Pinpoint the cell where the given text exists, returning its (x, y) midpoint coordinate. 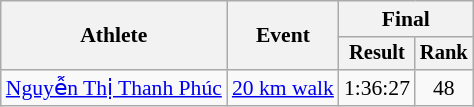
20 km walk (283, 88)
Rank (444, 54)
Result (377, 54)
1:36:27 (377, 88)
48 (444, 88)
Athlete (114, 36)
Nguyễn Thị Thanh Phúc (114, 88)
Event (283, 36)
Final (406, 19)
